Return the [x, y] coordinate for the center point of the cell that contains the specified text.  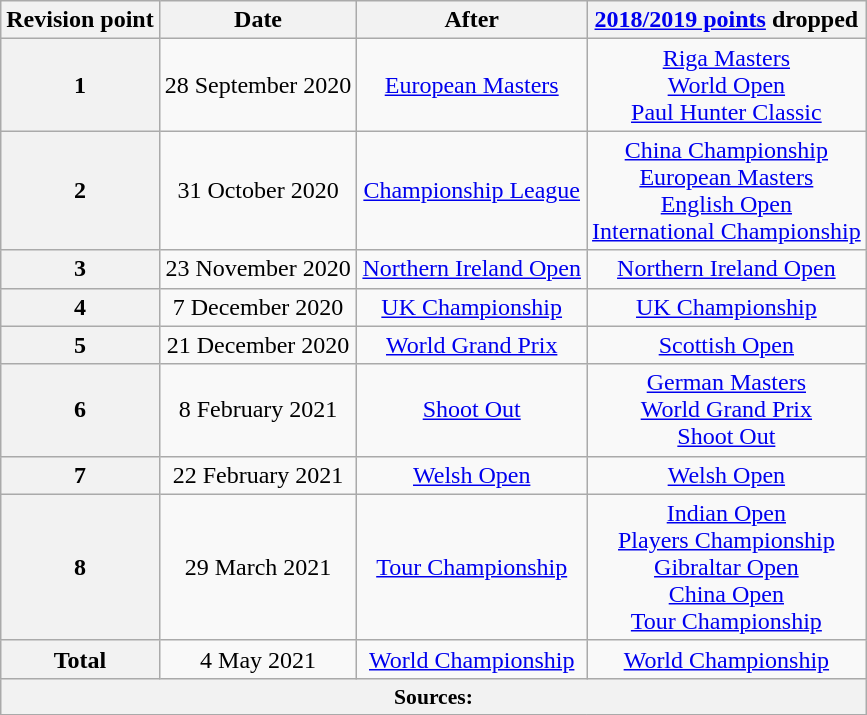
German MastersWorld Grand PrixShoot Out [727, 410]
European Masters [472, 85]
Sources: [434, 696]
World Grand Prix [472, 345]
Scottish Open [727, 345]
28 September 2020 [258, 85]
Indian OpenPlayers ChampionshipGibraltar OpenChina OpenTour Championship [727, 567]
Shoot Out [472, 410]
2 [80, 190]
Championship League [472, 190]
1 [80, 85]
Riga MastersWorld OpenPaul Hunter Classic [727, 85]
Date [258, 20]
8 February 2021 [258, 410]
Total [80, 659]
29 March 2021 [258, 567]
3 [80, 269]
2018/2019 points dropped [727, 20]
6 [80, 410]
4 [80, 307]
4 May 2021 [258, 659]
China ChampionshipEuropean MastersEnglish OpenInternational Championship [727, 190]
Tour Championship [472, 567]
22 February 2021 [258, 475]
7 December 2020 [258, 307]
8 [80, 567]
23 November 2020 [258, 269]
Revision point [80, 20]
7 [80, 475]
After [472, 20]
21 December 2020 [258, 345]
31 October 2020 [258, 190]
5 [80, 345]
